Determine the (X, Y) coordinate at the center of the cell enclosing the given text.  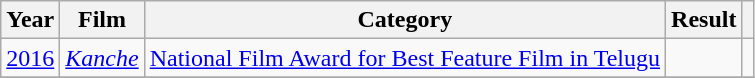
Year (30, 20)
2016 (30, 58)
National Film Award for Best Feature Film in Telugu (404, 58)
Kanche (102, 58)
Film (102, 20)
Result (704, 20)
Category (404, 20)
